From the cell containing the given text, extract its center point as [x, y] coordinate. 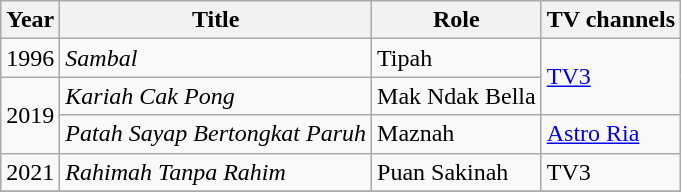
Rahimah Tanpa Rahim [216, 172]
Year [30, 20]
Role [457, 20]
2019 [30, 115]
Mak Ndak Bella [457, 96]
Kariah Cak Pong [216, 96]
Sambal [216, 58]
Tipah [457, 58]
Maznah [457, 134]
Patah Sayap Bertongkat Paruh [216, 134]
2021 [30, 172]
TV channels [610, 20]
Puan Sakinah [457, 172]
Title [216, 20]
1996 [30, 58]
Astro Ria [610, 134]
